Return the [x, y] coordinate for the center point of the cell that contains the specified text.  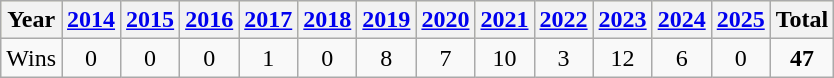
2024 [682, 20]
47 [802, 58]
2021 [504, 20]
2022 [564, 20]
12 [622, 58]
Wins [32, 58]
2014 [92, 20]
3 [564, 58]
Total [802, 20]
2025 [740, 20]
2018 [328, 20]
2016 [210, 20]
2017 [268, 20]
7 [446, 58]
2015 [150, 20]
2023 [622, 20]
8 [386, 58]
Year [32, 20]
6 [682, 58]
2019 [386, 20]
1 [268, 58]
10 [504, 58]
2020 [446, 20]
